Detect which cell encompasses the target text, then output its (X, Y) center coordinate. 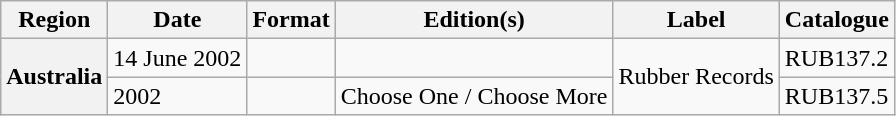
Format (291, 20)
Rubber Records (696, 77)
Label (696, 20)
Australia (54, 77)
Date (178, 20)
Catalogue (836, 20)
Region (54, 20)
14 June 2002 (178, 58)
2002 (178, 96)
RUB137.2 (836, 58)
Edition(s) (474, 20)
Choose One / Choose More (474, 96)
RUB137.5 (836, 96)
